Provide the [X, Y] coordinate of the cell's center where the given text is located.  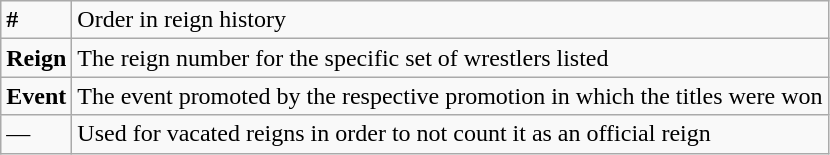
# [36, 20]
The reign number for the specific set of wrestlers listed [450, 58]
Reign [36, 58]
Event [36, 96]
— [36, 134]
Used for vacated reigns in order to not count it as an official reign [450, 134]
The event promoted by the respective promotion in which the titles were won [450, 96]
Order in reign history [450, 20]
